Locate the cell with the specified text and output its (x, y) center coordinate. 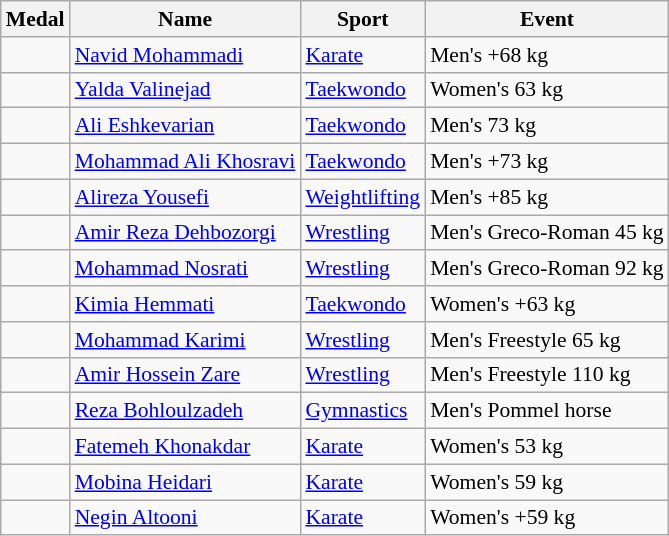
Men's Greco-Roman 45 kg (547, 233)
Men's Freestyle 110 kg (547, 375)
Amir Reza Dehbozorgi (186, 233)
Alireza Yousefi (186, 197)
Mohammad Ali Khosravi (186, 162)
Women's 63 kg (547, 90)
Men's +73 kg (547, 162)
Navid Mohammadi (186, 55)
Name (186, 19)
Weightlifting (362, 197)
Women's 59 kg (547, 482)
Men's Pommel horse (547, 411)
Mohammad Karimi (186, 340)
Fatemeh Khonakdar (186, 447)
Men's +68 kg (547, 55)
Women's 53 kg (547, 447)
Men's Freestyle 65 kg (547, 340)
Men's 73 kg (547, 126)
Women's +63 kg (547, 304)
Ali Eshkevarian (186, 126)
Reza Bohloulzadeh (186, 411)
Medal (36, 19)
Mobina Heidari (186, 482)
Women's +59 kg (547, 518)
Men's Greco-Roman 92 kg (547, 269)
Sport (362, 19)
Men's +85 kg (547, 197)
Amir Hossein Zare (186, 375)
Mohammad Nosrati (186, 269)
Event (547, 19)
Negin Altooni (186, 518)
Gymnastics (362, 411)
Yalda Valinejad (186, 90)
Kimia Hemmati (186, 304)
